Capture the cell that displays the provided text and extract its [X, Y] central coordinate. 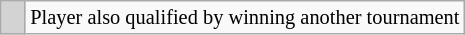
Player also qualified by winning another tournament [244, 17]
